Find where the given text appears and provide that cell's center as (X, Y) coordinate. 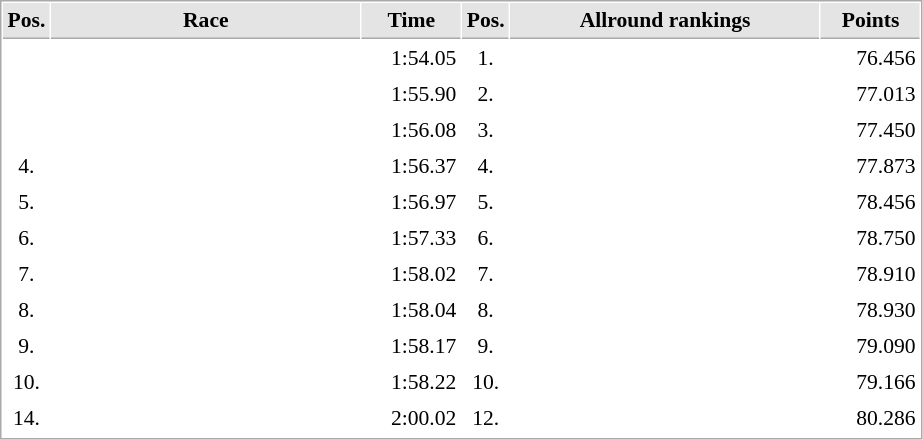
78.750 (870, 237)
1:58.04 (412, 309)
1:55.90 (412, 93)
77.450 (870, 129)
Time (412, 21)
1:57.33 (412, 237)
14. (26, 417)
78.910 (870, 273)
1:56.37 (412, 165)
76.456 (870, 57)
1:56.97 (412, 201)
78.456 (870, 201)
77.013 (870, 93)
3. (486, 129)
77.873 (870, 165)
1. (486, 57)
1:58.22 (412, 381)
Race (206, 21)
1:58.02 (412, 273)
78.930 (870, 309)
Points (870, 21)
12. (486, 417)
2:00.02 (412, 417)
1:54.05 (412, 57)
79.166 (870, 381)
1:56.08 (412, 129)
Allround rankings (666, 21)
1:58.17 (412, 345)
79.090 (870, 345)
2. (486, 93)
80.286 (870, 417)
